Determine the (X, Y) coordinate at the center of the cell enclosing the given text.  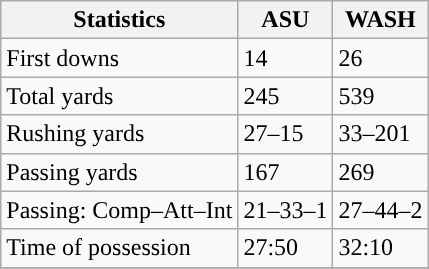
539 (380, 96)
26 (380, 58)
245 (286, 96)
Rushing yards (120, 134)
Total yards (120, 96)
33–201 (380, 134)
Time of possession (120, 248)
14 (286, 58)
Passing: Comp–Att–Int (120, 210)
27–15 (286, 134)
167 (286, 172)
21–33–1 (286, 210)
WASH (380, 20)
First downs (120, 58)
269 (380, 172)
27:50 (286, 248)
27–44–2 (380, 210)
ASU (286, 20)
Passing yards (120, 172)
32:10 (380, 248)
Statistics (120, 20)
